Pinpoint the cell where the given text exists, returning its (X, Y) midpoint coordinate. 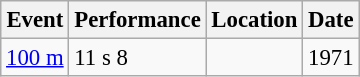
11 s 8 (138, 58)
1971 (331, 58)
Location (254, 20)
Date (331, 20)
100 m (35, 58)
Event (35, 20)
Performance (138, 20)
